Output the [X, Y] coordinate of the center of the cell containing the given text.  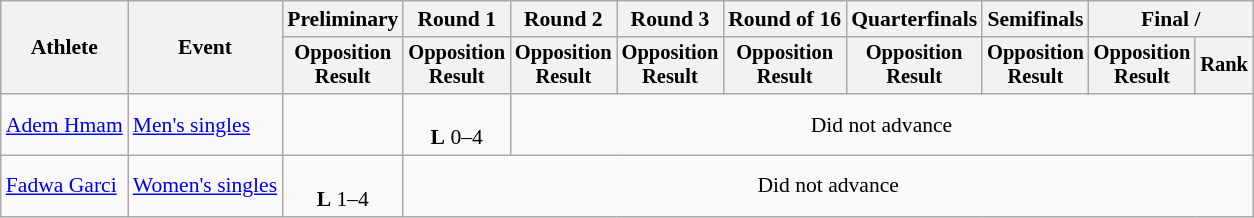
L 0–4 [456, 124]
Final / [1171, 19]
Men's singles [205, 124]
Adem Hmam [64, 124]
Athlete [64, 48]
Round of 16 [784, 19]
Event [205, 48]
Round 2 [564, 19]
Round 3 [670, 19]
L 1–4 [342, 186]
Women's singles [205, 186]
Rank [1224, 66]
Fadwa Garci [64, 186]
Quarterfinals [914, 19]
Preliminary [342, 19]
Semifinals [1036, 19]
Round 1 [456, 19]
